Return the (x, y) coordinate for the center point of the cell that contains the specified text.  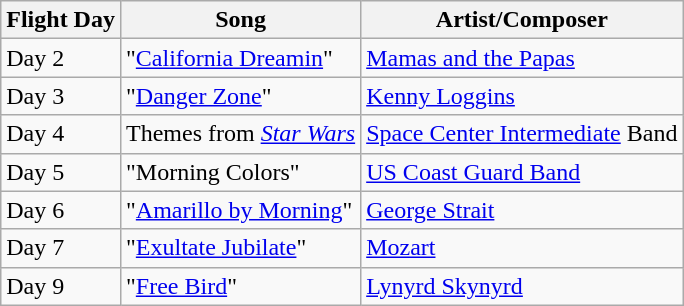
Day 2 (61, 58)
"Exultate Jubilate" (240, 248)
Day 9 (61, 286)
Artist/Composer (522, 20)
"Amarillo by Morning" (240, 210)
"California Dreamin" (240, 58)
Kenny Loggins (522, 96)
Space Center Intermediate Band (522, 134)
"Morning Colors" (240, 172)
George Strait (522, 210)
Song (240, 20)
Flight Day (61, 20)
"Danger Zone" (240, 96)
Day 7 (61, 248)
"Free Bird" (240, 286)
Day 5 (61, 172)
US Coast Guard Band (522, 172)
Mamas and the Papas (522, 58)
Themes from Star Wars (240, 134)
Lynyrd Skynyrd (522, 286)
Day 6 (61, 210)
Day 3 (61, 96)
Day 4 (61, 134)
Mozart (522, 248)
